Locate the cell with the specified text and output its [X, Y] center coordinate. 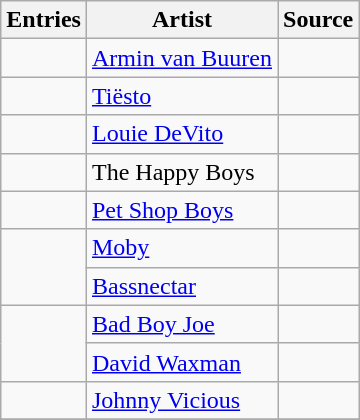
Artist [182, 20]
Johnny Vicious [182, 400]
Bassnectar [182, 286]
David Waxman [182, 362]
Entries [44, 20]
Louie DeVito [182, 134]
Bad Boy Joe [182, 324]
Moby [182, 248]
Armin van Buuren [182, 58]
The Happy Boys [182, 172]
Pet Shop Boys [182, 210]
Source [318, 20]
Tiësto [182, 96]
